Extract the (x, y) coordinate from the center of the cell holding the provided text.  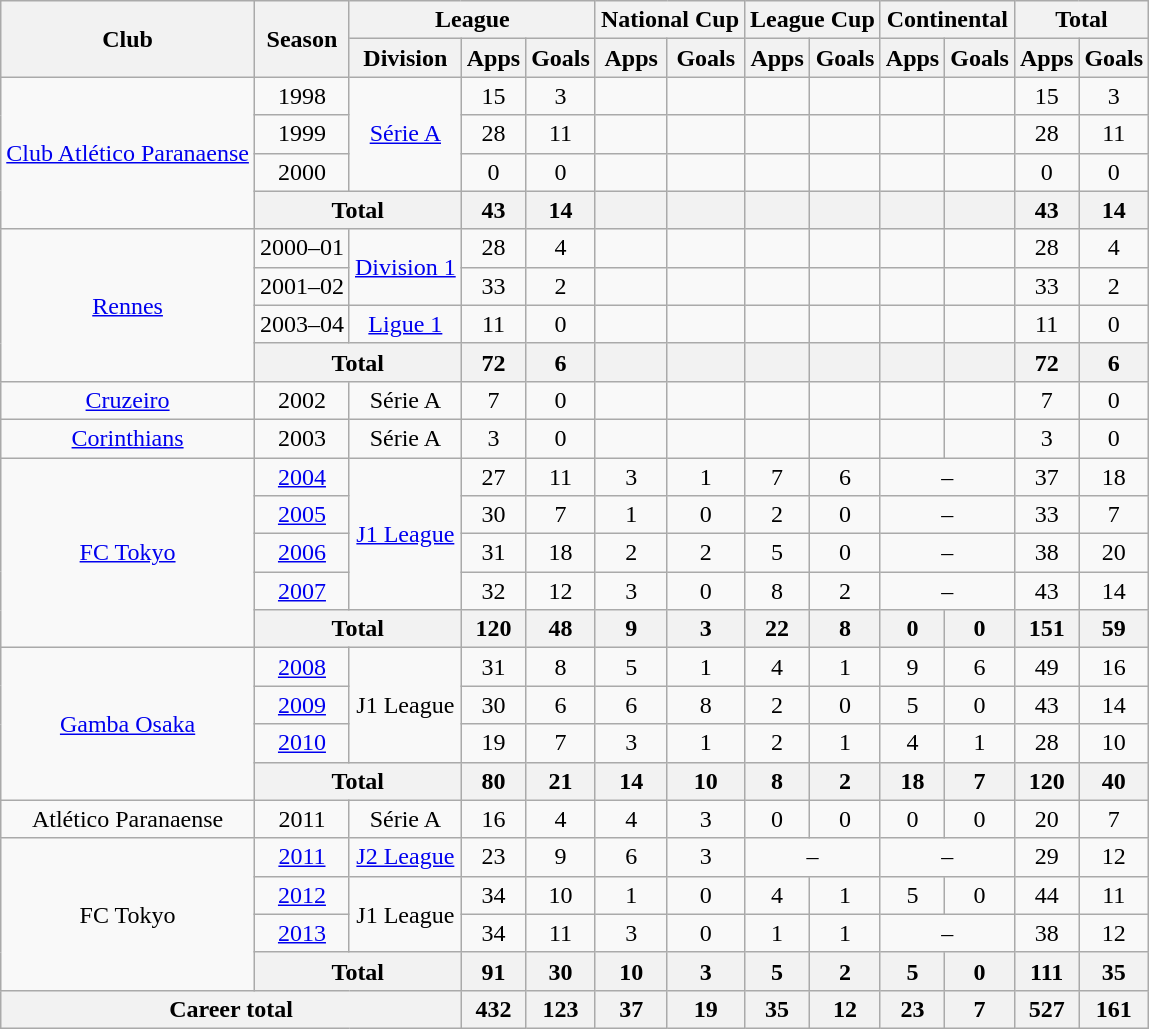
Corinthians (128, 438)
80 (493, 781)
2007 (302, 591)
527 (1046, 1009)
2013 (302, 933)
2010 (302, 743)
2004 (302, 477)
J2 League (405, 857)
Atlético Paranaense (128, 819)
2003–04 (302, 324)
59 (1114, 629)
Ligue 1 (405, 324)
161 (1114, 1009)
2012 (302, 895)
32 (493, 591)
National Cup (670, 20)
27 (493, 477)
2006 (302, 553)
91 (493, 971)
44 (1046, 895)
22 (778, 629)
Division (405, 58)
League Cup (813, 20)
48 (561, 629)
21 (561, 781)
2008 (302, 667)
123 (561, 1009)
Season (302, 39)
Rennes (128, 305)
League (472, 20)
2000 (302, 172)
2000–01 (302, 248)
Cruzeiro (128, 400)
Club (128, 39)
Gamba Osaka (128, 724)
Career total (231, 1009)
111 (1046, 971)
1998 (302, 96)
1999 (302, 134)
151 (1046, 629)
49 (1046, 667)
29 (1046, 857)
Division 1 (405, 267)
Continental (947, 20)
2003 (302, 438)
2009 (302, 705)
2001–02 (302, 286)
Club Atlético Paranaense (128, 153)
432 (493, 1009)
2005 (302, 515)
2002 (302, 400)
40 (1114, 781)
